Locate the cell with the specified text and output its [x, y] center coordinate. 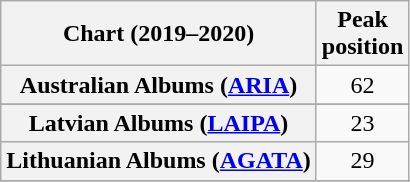
Australian Albums (ARIA) [159, 85]
Peakposition [362, 34]
23 [362, 123]
62 [362, 85]
Lithuanian Albums (AGATA) [159, 161]
Chart (2019–2020) [159, 34]
29 [362, 161]
Latvian Albums (LAIPA) [159, 123]
